Determine the (x, y) coordinate at the center of the cell enclosing the given text.  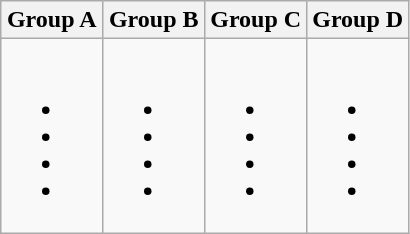
Group A (52, 20)
Group B (154, 20)
Group C (256, 20)
Group D (358, 20)
